For the text-containing cell, return its midpoint in [x, y] coordinate format. 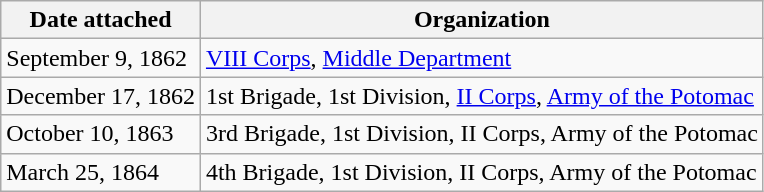
March 25, 1864 [101, 172]
December 17, 1862 [101, 96]
1st Brigade, 1st Division, II Corps, Army of the Potomac [482, 96]
October 10, 1863 [101, 134]
VIII Corps, Middle Department [482, 58]
4th Brigade, 1st Division, II Corps, Army of the Potomac [482, 172]
3rd Brigade, 1st Division, II Corps, Army of the Potomac [482, 134]
September 9, 1862 [101, 58]
Organization [482, 20]
Date attached [101, 20]
